Extract the (X, Y) coordinate from the center of the cell holding the provided text.  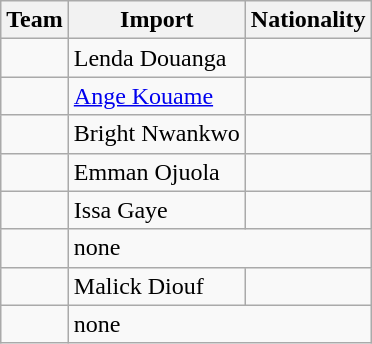
Ange Kouame (156, 96)
Emman Ojuola (156, 172)
Team (35, 20)
Issa Gaye (156, 210)
Nationality (308, 20)
Import (156, 20)
Bright Nwankwo (156, 134)
Malick Diouf (156, 286)
Lenda Douanga (156, 58)
